For the text-containing cell, return its midpoint in (x, y) coordinate format. 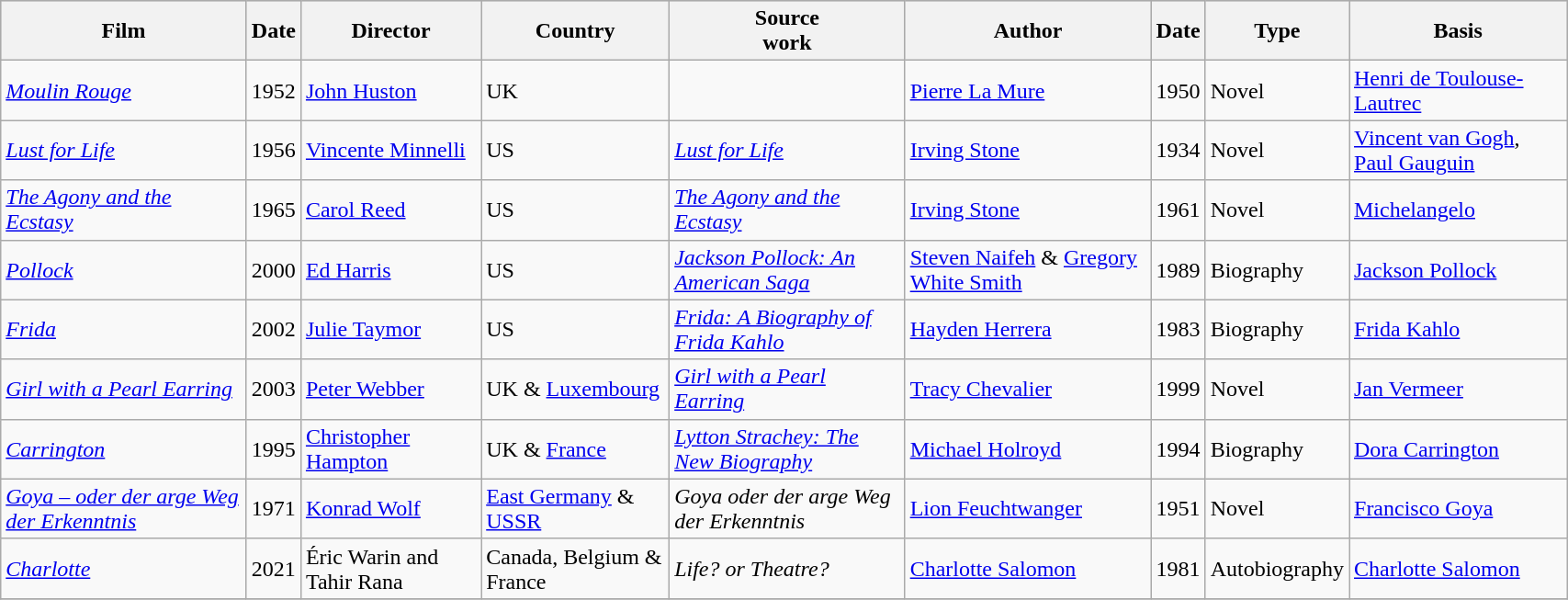
Michael Holroyd (1028, 448)
UK (575, 90)
Sourcework (787, 31)
2002 (274, 329)
2021 (274, 568)
Carol Reed (390, 209)
1951 (1178, 509)
Jackson Pollock: An American Saga (787, 270)
Country (575, 31)
1981 (1178, 568)
1989 (1178, 270)
Michelangelo (1457, 209)
Konrad Wolf (390, 509)
Vincent van Gogh, Paul Gauguin (1457, 151)
Charlotte (124, 568)
Pierre La Mure (1028, 90)
1956 (274, 151)
Moulin Rouge (124, 90)
Frida (124, 329)
2000 (274, 270)
2003 (274, 390)
1961 (1178, 209)
Goya oder der arge Weg der Erkenntnis (787, 509)
Dora Carrington (1457, 448)
UK & Luxembourg (575, 390)
Peter Webber (390, 390)
Jackson Pollock (1457, 270)
Francisco Goya (1457, 509)
Henri de Toulouse-Lautrec (1457, 90)
1983 (1178, 329)
Frida: A Biography of Frida Kahlo (787, 329)
Film (124, 31)
Ed Harris (390, 270)
Éric Warin and Tahir Rana (390, 568)
1994 (1178, 448)
Hayden Herrera (1028, 329)
Vincente Minnelli (390, 151)
1934 (1178, 151)
1950 (1178, 90)
1952 (274, 90)
1995 (274, 448)
East Germany & USSR (575, 509)
1999 (1178, 390)
Autobiography (1277, 568)
Julie Taymor (390, 329)
Tracy Chevalier (1028, 390)
UK & France (575, 448)
Jan Vermeer (1457, 390)
Life? or Theatre? (787, 568)
Basis (1457, 31)
1971 (274, 509)
Goya – oder der arge Weg der Erkenntnis (124, 509)
Lion Feuchtwanger (1028, 509)
Frida Kahlo (1457, 329)
Christopher Hampton (390, 448)
Carrington (124, 448)
Pollock (124, 270)
Lytton Strachey: The New Biography (787, 448)
John Huston (390, 90)
Director (390, 31)
Author (1028, 31)
Steven Naifeh & Gregory White Smith (1028, 270)
Canada, Belgium & France (575, 568)
1965 (274, 209)
Type (1277, 31)
